Output the [X, Y] coordinate of the center of the cell containing the given text.  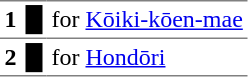
1 [10, 20]
2 [10, 57]
for Kōiki-kōen-mae [147, 20]
for Hondōri [147, 57]
